Detect which cell encompasses the target text, then output its [x, y] center coordinate. 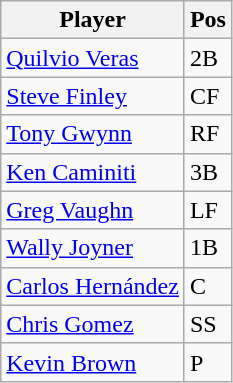
3B [208, 172]
RF [208, 134]
LF [208, 210]
Ken Caminiti [93, 172]
2B [208, 58]
Tony Gwynn [93, 134]
Carlos Hernández [93, 286]
Quilvio Veras [93, 58]
C [208, 286]
CF [208, 96]
SS [208, 324]
Chris Gomez [93, 324]
Wally Joyner [93, 248]
1B [208, 248]
Pos [208, 20]
Kevin Brown [93, 362]
Steve Finley [93, 96]
P [208, 362]
Player [93, 20]
Greg Vaughn [93, 210]
